Pinpoint the cell where the given text exists, returning its [X, Y] midpoint coordinate. 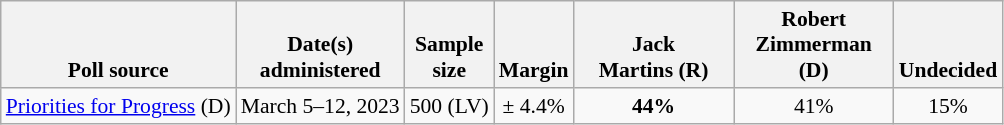
Priorities for Progress (D) [118, 106]
Margin [534, 44]
March 5–12, 2023 [320, 106]
Samplesize [450, 44]
JackMartins (R) [653, 44]
RobertZimmerman (D) [814, 44]
Poll source [118, 44]
41% [814, 106]
Date(s)administered [320, 44]
15% [948, 106]
500 (LV) [450, 106]
Undecided [948, 44]
44% [653, 106]
± 4.4% [534, 106]
